Return [X, Y] of the center of cell containing provided text 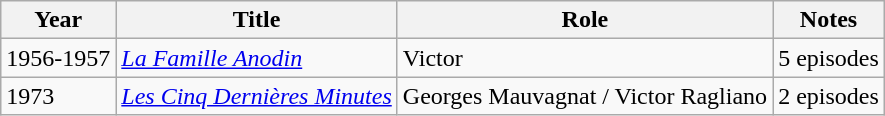
Role [584, 20]
1956-1957 [58, 58]
Georges Mauvagnat / Victor Ragliano [584, 96]
Victor [584, 58]
5 episodes [829, 58]
Year [58, 20]
2 episodes [829, 96]
Notes [829, 20]
Title [256, 20]
La Famille Anodin [256, 58]
Les Cinq Dernières Minutes [256, 96]
1973 [58, 96]
